Search for the cell housing the specified text and yield its [x, y] center coordinate. 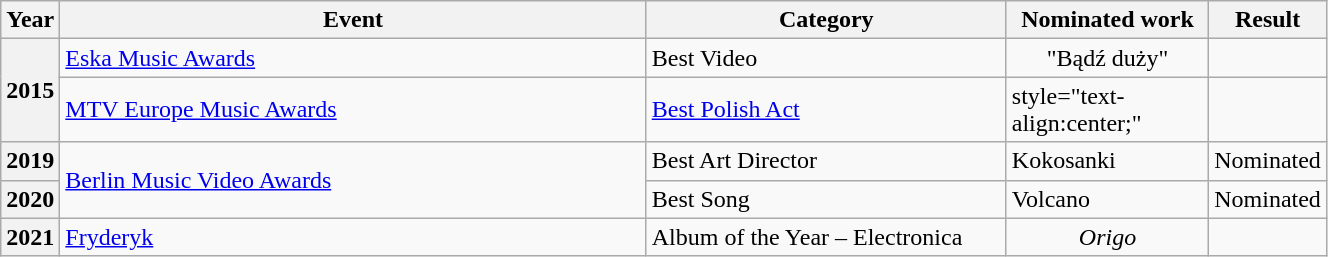
Album of the Year – Electronica [826, 237]
Volcano [1107, 199]
Result [1268, 20]
Eska Music Awards [353, 58]
Event [353, 20]
Year [30, 20]
Nominated work [1107, 20]
Best Video [826, 58]
Fryderyk [353, 237]
2020 [30, 199]
MTV Europe Music Awards [353, 110]
Kokosanki [1107, 161]
2019 [30, 161]
Best Song [826, 199]
Origo [1107, 237]
2021 [30, 237]
style="text-align:center;" [1107, 110]
Best Art Director [826, 161]
Category [826, 20]
"Bądź duży" [1107, 58]
Berlin Music Video Awards [353, 180]
2015 [30, 90]
Best Polish Act [826, 110]
